Locate the cell with the specified text and output its [X, Y] center coordinate. 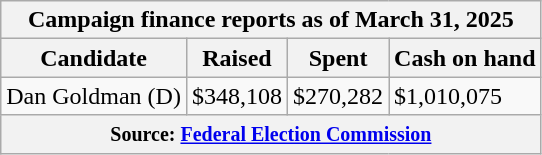
Raised [236, 58]
Candidate [94, 58]
$348,108 [236, 96]
$270,282 [338, 96]
$1,010,075 [465, 96]
Campaign finance reports as of March 31, 2025 [271, 20]
Spent [338, 58]
Source: Federal Election Commission [271, 134]
Dan Goldman (D) [94, 96]
Cash on hand [465, 58]
